Return the (X, Y) coordinate for the center point of the cell that contains the specified text.  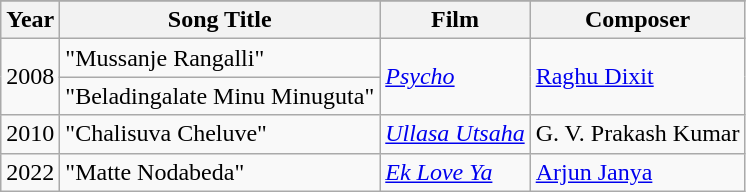
2008 (30, 77)
Song Title (220, 20)
Arjun Janya (638, 172)
Raghu Dixit (638, 77)
"Chalisuva Cheluve" (220, 134)
Ek Love Ya (455, 172)
Psycho (455, 77)
G. V. Prakash Kumar (638, 134)
Year (30, 20)
2010 (30, 134)
"Beladingalate Minu Minuguta" (220, 96)
Ullasa Utsaha (455, 134)
Composer (638, 20)
"Mussanje Rangalli" (220, 58)
2022 (30, 172)
Film (455, 20)
"Matte Nodabeda" (220, 172)
